Determine the [X, Y] coordinate at the center of the cell enclosing the given text.  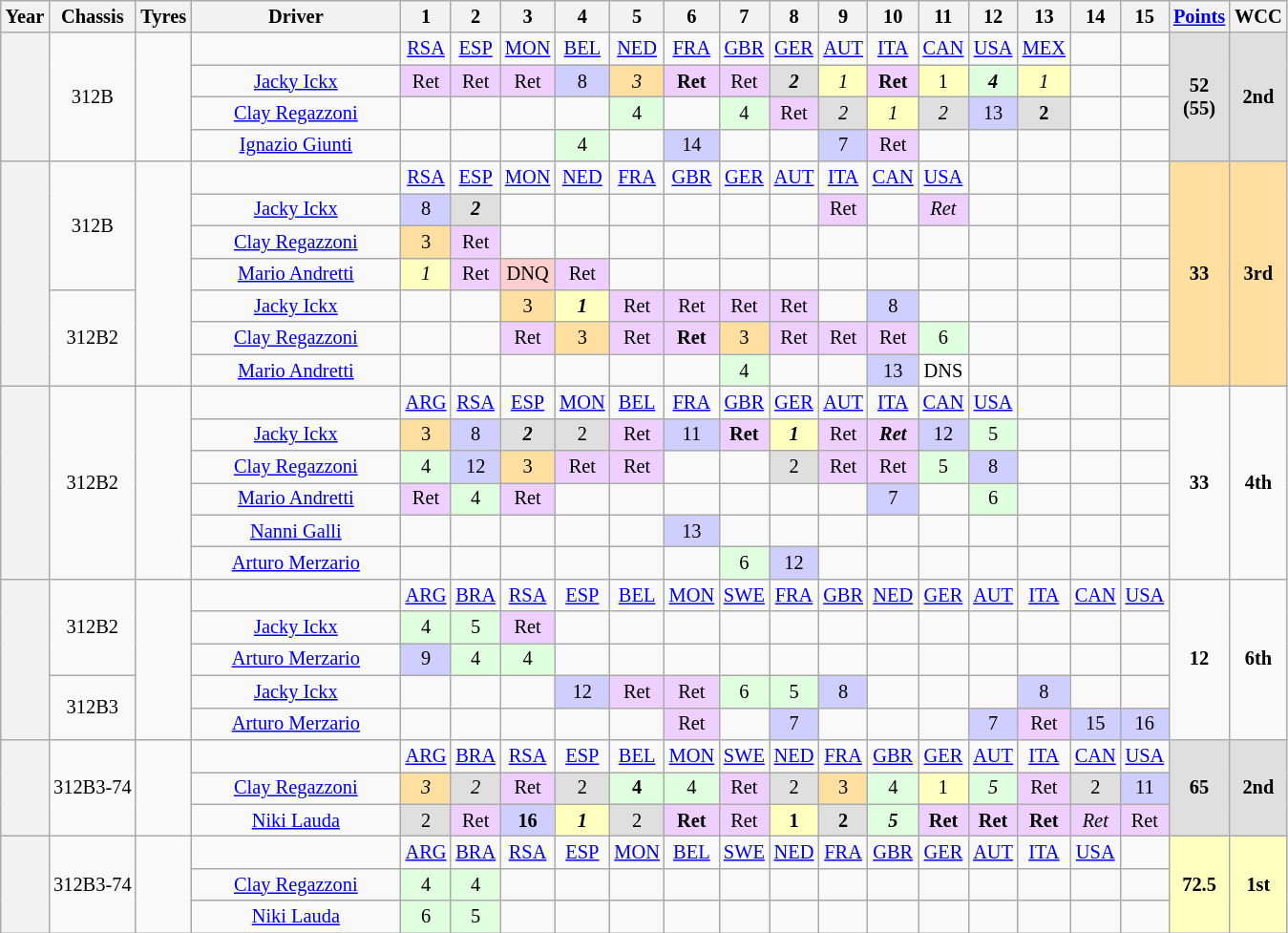
72.5 [1199, 884]
4th [1258, 482]
3rd [1258, 274]
Tyres [163, 16]
65 [1199, 787]
Year [25, 16]
1st [1258, 884]
WCC [1258, 16]
312B3 [92, 707]
Driver [296, 16]
6th [1258, 659]
MEX [1045, 49]
Points [1199, 16]
Chassis [92, 16]
Ignazio Giunti [296, 145]
DNQ [527, 274]
10 [894, 16]
52(55) [1199, 97]
DNS [943, 371]
Nanni Galli [296, 531]
